Find where the given text appears and provide that cell's center as [X, Y] coordinate. 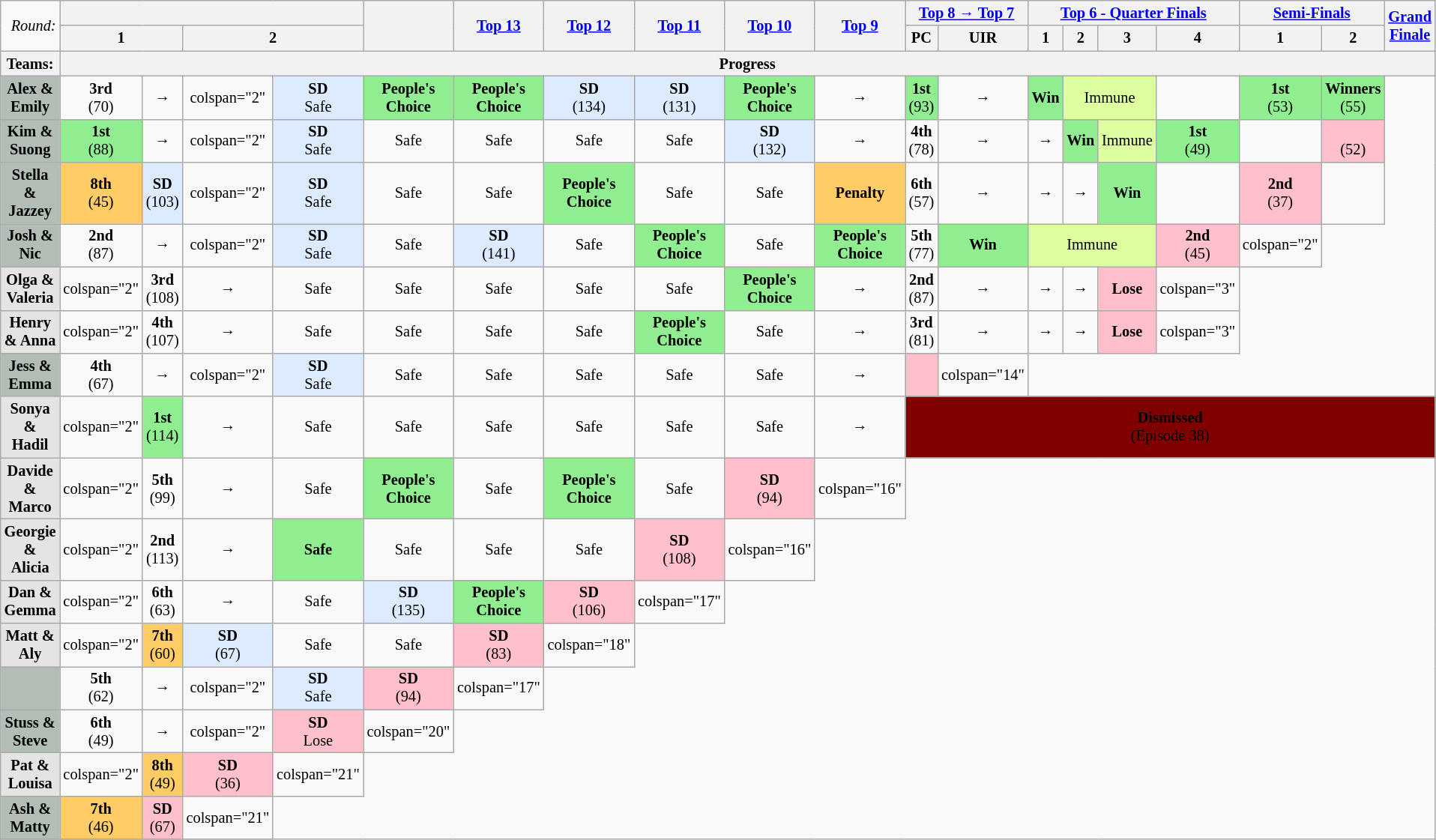
Kim & Suong [30, 141]
3 [1127, 38]
4th(107) [163, 332]
7th(46) [101, 818]
8th(45) [101, 193]
1st(93) [922, 97]
Winners(55) [1353, 97]
8th(49) [163, 774]
6th(63) [163, 602]
Georgie & Alicia [30, 549]
3rd(108) [163, 288]
Round: [30, 25]
4 [1198, 38]
Matt & Aly [30, 645]
2nd(113) [163, 549]
Grand Finale [1409, 25]
1st(88) [101, 141]
Josh & Nic [30, 245]
colspan="18" [589, 645]
SD(103) [163, 193]
Pat & Louisa [30, 774]
1st(114) [163, 427]
5th(77) [922, 245]
SD(106) [589, 602]
1st(53) [1280, 97]
2nd(45) [1198, 245]
PC [922, 38]
1st(49) [1198, 141]
Olga & Valeria [30, 288]
Alex & Emily [30, 97]
3rd(70) [101, 97]
Teams: [30, 64]
Ash & Matty [30, 818]
SD(135) [408, 602]
Dan & Gemma [30, 602]
5th(62) [101, 688]
(52) [1353, 141]
Dismissed (Episode 38) [1171, 427]
SD(131) [679, 97]
6th(49) [101, 731]
SD(36) [228, 774]
SD(108) [679, 549]
UIR [983, 38]
2nd(37) [1280, 193]
SD(141) [498, 245]
Stuss & Steve [30, 731]
3rd(81) [922, 332]
7th(60) [163, 645]
Top 9 [860, 25]
5th(99) [163, 489]
SD(132) [770, 141]
Top 11 [679, 25]
Top 10 [770, 25]
Henry & Anna [30, 332]
colspan="20" [408, 731]
Top 12 [589, 25]
Top 6 - Quarter Finals [1133, 13]
SDLose [318, 731]
4th(67) [101, 375]
4th (78) [922, 141]
Semi-Finals [1312, 13]
SD(83) [498, 645]
Progress [748, 64]
Top 13 [498, 25]
Penalty [860, 193]
6th(57) [922, 193]
Davide & Marco [30, 489]
Stella & Jazzey [30, 193]
SD(134) [589, 97]
colspan="14" [983, 375]
Top 8 → Top 7 [967, 13]
Sonya & Hadil [30, 427]
Jess & Emma [30, 375]
